Extract the [x, y] coordinate from the center of the cell holding the provided text.  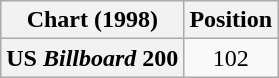
102 [231, 58]
Position [231, 20]
US Billboard 200 [92, 58]
Chart (1998) [92, 20]
